Detect which cell encompasses the target text, then output its [x, y] center coordinate. 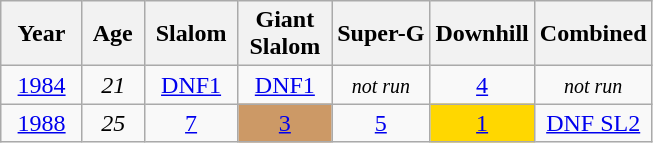
1984 [42, 85]
Year [42, 34]
Slalom [191, 34]
21 [113, 85]
4 [482, 85]
1988 [42, 123]
Super-G [381, 34]
Giant Slalom [285, 34]
Age [113, 34]
5 [381, 123]
Downhill [482, 34]
1 [482, 123]
7 [191, 123]
3 [285, 123]
Combined [593, 34]
DNF SL2 [593, 123]
25 [113, 123]
